Scan for the cell matching the given text and deliver its [x, y] coordinate at center. 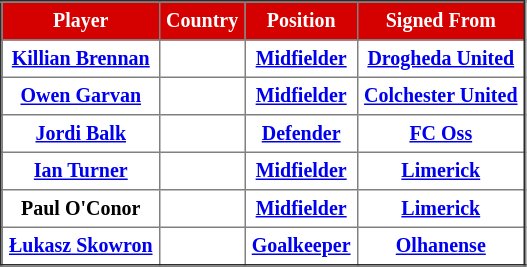
Signed From [441, 21]
Owen Garvan [81, 96]
Olhanense [441, 246]
Defender [301, 134]
Goalkeeper [301, 246]
Łukasz Skowron [81, 246]
Jordi Balk [81, 134]
Killian Brennan [81, 59]
Player [81, 21]
FC Oss [441, 134]
Ian Turner [81, 171]
Position [301, 21]
Country [202, 21]
Colchester United [441, 96]
Paul O'Conor [81, 209]
Drogheda United [441, 59]
